Output the [X, Y] coordinate of the center of the cell containing the given text.  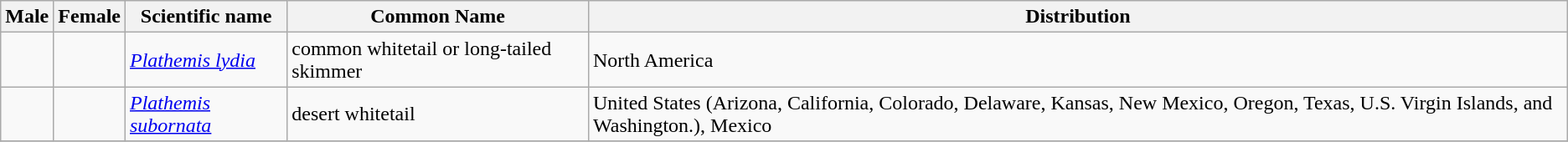
United States (Arizona, California, Colorado, Delaware, Kansas, New Mexico, Oregon, Texas, U.S. Virgin Islands, and Washington.), Mexico [1077, 114]
North America [1077, 60]
Plathemis lydia [206, 60]
Scientific name [206, 17]
common whitetail or long-tailed skimmer [438, 60]
Plathemis subornata [206, 114]
Common Name [438, 17]
Distribution [1077, 17]
desert whitetail [438, 114]
Male [27, 17]
Female [90, 17]
